Identify which cell holds the provided text, then report its [X, Y] central coordinate. 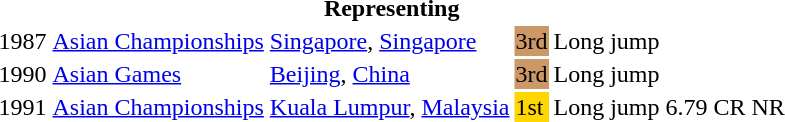
Asian Games [158, 74]
Singapore, Singapore [390, 41]
1st [532, 107]
Beijing, China [390, 74]
Kuala Lumpur, Malaysia [390, 107]
